Search for the cell housing the specified text and yield its [x, y] center coordinate. 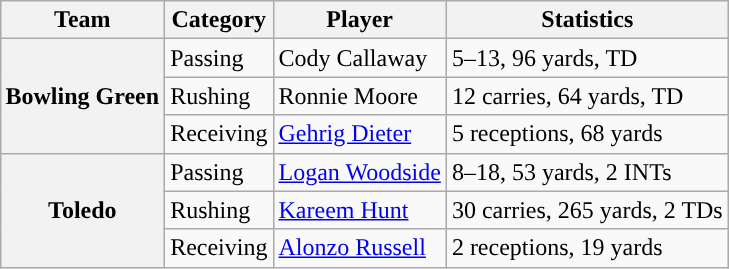
Ronnie Moore [360, 96]
Gehrig Dieter [360, 134]
30 carries, 265 yards, 2 TDs [587, 210]
Alonzo Russell [360, 248]
Cody Callaway [360, 58]
2 receptions, 19 yards [587, 248]
Bowling Green [82, 96]
Toledo [82, 210]
8–18, 53 yards, 2 INTs [587, 172]
Logan Woodside [360, 172]
Team [82, 20]
5–13, 96 yards, TD [587, 58]
Statistics [587, 20]
Player [360, 20]
5 receptions, 68 yards [587, 134]
Category [219, 20]
Kareem Hunt [360, 210]
12 carries, 64 yards, TD [587, 96]
